For the text-containing cell, return its midpoint in (X, Y) coordinate format. 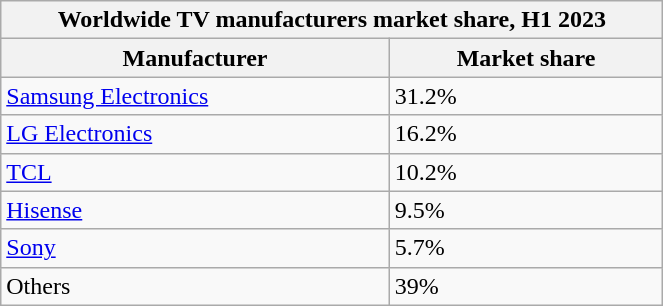
LG Electronics (196, 134)
Hisense (196, 210)
31.2% (526, 96)
TCL (196, 172)
Market share (526, 58)
Others (196, 286)
9.5% (526, 210)
16.2% (526, 134)
39% (526, 286)
Worldwide TV manufacturers market share, H1 2023 (332, 20)
10.2% (526, 172)
5.7% (526, 248)
Manufacturer (196, 58)
Sony (196, 248)
Samsung Electronics (196, 96)
